Return (X, Y) of the center of cell containing provided text 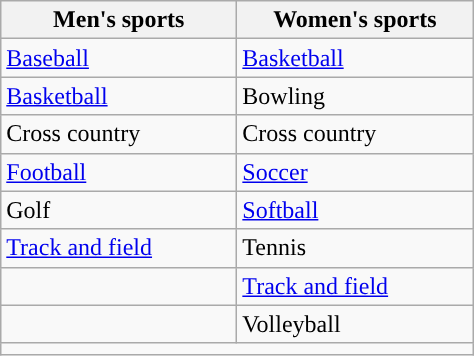
Soccer (355, 172)
Tennis (355, 248)
Bowling (355, 96)
Softball (355, 210)
Women's sports (355, 20)
Volleyball (355, 324)
Golf (119, 210)
Men's sports (119, 20)
Baseball (119, 58)
Football (119, 172)
